Search for the cell housing the specified text and yield its (x, y) center coordinate. 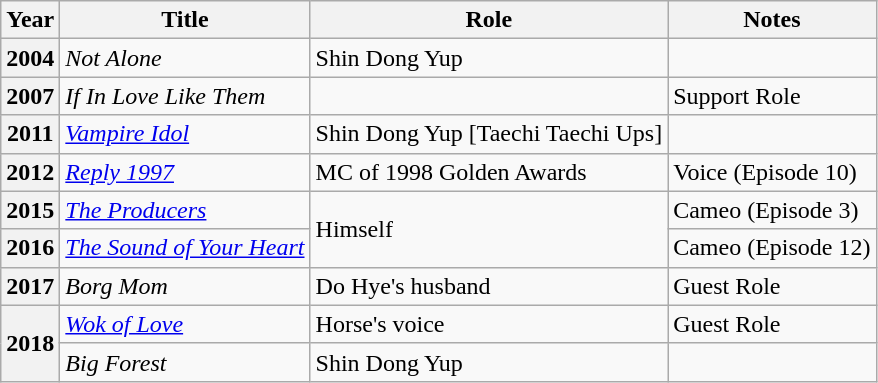
Reply 1997 (185, 172)
Role (489, 20)
2018 (30, 343)
Voice (Episode 10) (772, 172)
The Producers (185, 210)
Support Role (772, 96)
Year (30, 20)
2004 (30, 58)
MC of 1998 Golden Awards (489, 172)
Cameo (Episode 3) (772, 210)
2007 (30, 96)
Title (185, 20)
Shin Dong Yup [Taechi Taechi Ups] (489, 134)
2016 (30, 248)
2015 (30, 210)
Himself (489, 229)
Not Alone (185, 58)
Big Forest (185, 362)
2012 (30, 172)
Do Hye's husband (489, 286)
Horse's voice (489, 324)
Notes (772, 20)
The Sound of Your Heart (185, 248)
2011 (30, 134)
Borg Mom (185, 286)
Cameo (Episode 12) (772, 248)
2017 (30, 286)
Wok of Love (185, 324)
If In Love Like Them (185, 96)
Vampire Idol (185, 134)
